Provide the (X, Y) coordinate of the cell's center where the given text is located.  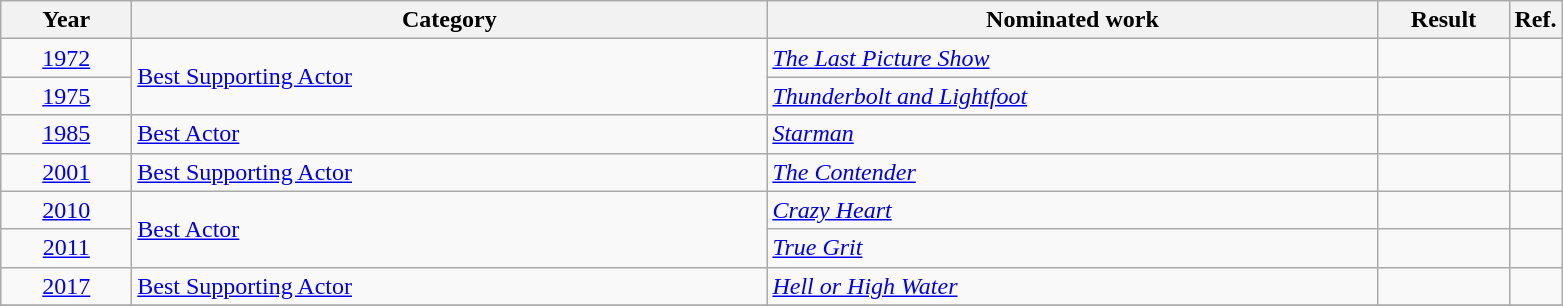
2010 (66, 210)
Category (450, 20)
2011 (66, 248)
Starman (1072, 134)
Hell or High Water (1072, 286)
2017 (66, 286)
Result (1444, 20)
1972 (66, 58)
1975 (66, 96)
Crazy Heart (1072, 210)
Ref. (1536, 20)
Nominated work (1072, 20)
2001 (66, 172)
Thunderbolt and Lightfoot (1072, 96)
Year (66, 20)
True Grit (1072, 248)
1985 (66, 134)
The Contender (1072, 172)
The Last Picture Show (1072, 58)
